Extract the [X, Y] coordinate from the center of the cell holding the provided text.  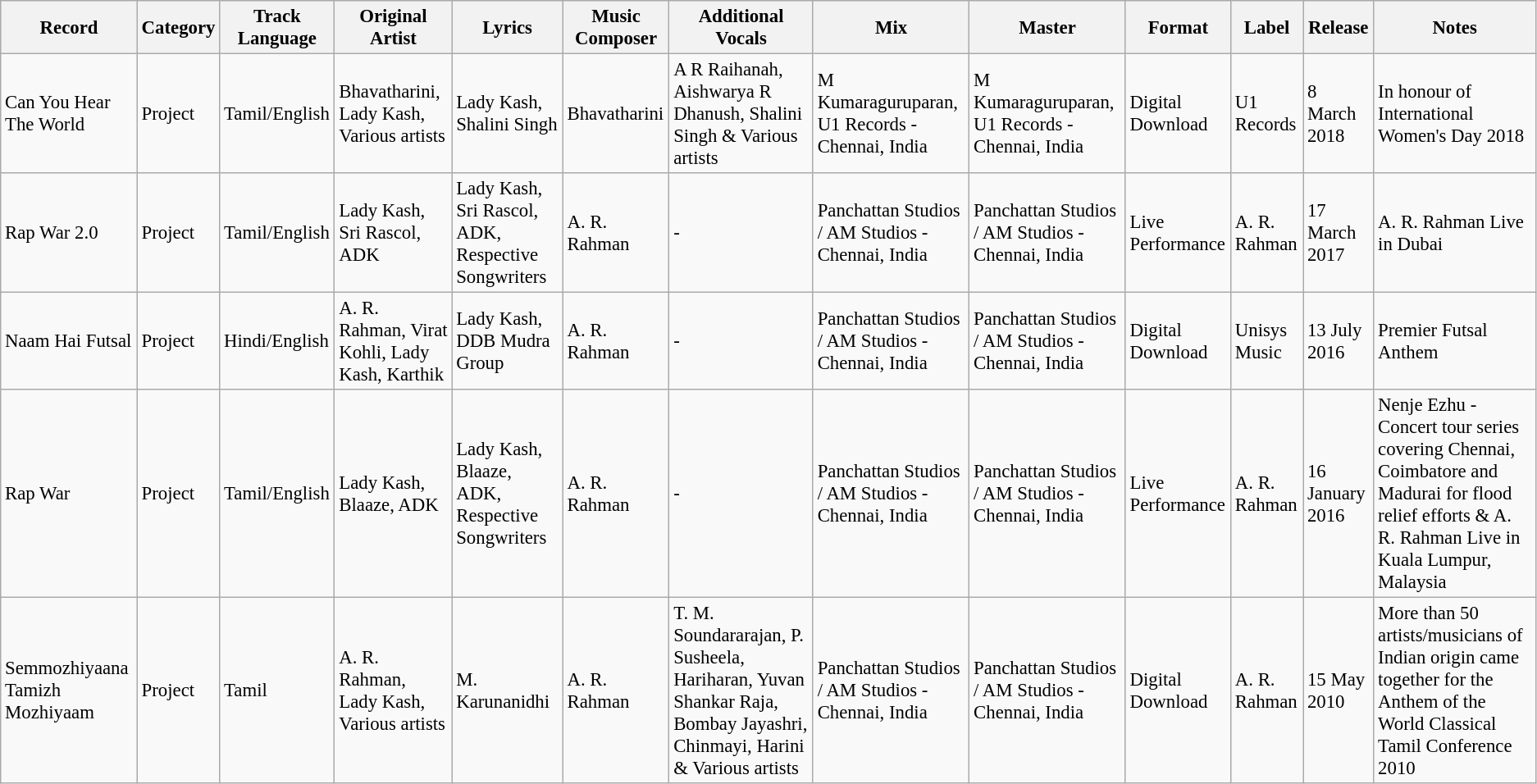
8 March 2018 [1339, 114]
A. R. Rahman, Virat Kohli, Lady Kash, Karthik [394, 341]
13 July 2016 [1339, 341]
Additional Vocals [741, 28]
Rap War 2.0 [69, 233]
Music Composer [616, 28]
Lady Kash, Sri Rascol, ADK, Respective Songwriters [507, 233]
16 January 2016 [1339, 494]
Nenje Ezhu - Concert tour series covering Chennai, Coimbatore and Madurai for flood relief efforts & A. R. Rahman Live in Kuala Lumpur, Malaysia [1455, 494]
Format [1178, 28]
Bhavatharini, Lady Kash, Various artists [394, 114]
Lyrics [507, 28]
Lady Kash, Blaaze, ADK, Respective Songwriters [507, 494]
Original Artist [394, 28]
Can You Hear The World [69, 114]
Lady Kash, DDB Mudra Group [507, 341]
Lady Kash, Shalini Singh [507, 114]
Mix [891, 28]
In honour of International Women's Day 2018 [1455, 114]
Lady Kash, Blaaze, ADK [394, 494]
Naam Hai Futsal [69, 341]
Track Language [277, 28]
Tamil [277, 691]
Category [178, 28]
Unisys Music [1267, 341]
Notes [1455, 28]
Record [69, 28]
Release [1339, 28]
A. R. Rahman, Lady Kash, Various artists [394, 691]
Premier Futsal Anthem [1455, 341]
Master [1047, 28]
Rap War [69, 494]
A. R. Rahman Live in Dubai [1455, 233]
A R Raihanah, Aishwarya R Dhanush, Shalini Singh & Various artists [741, 114]
17 March 2017 [1339, 233]
15 May 2010 [1339, 691]
T. M. Soundararajan, P. Susheela, Hariharan, Yuvan Shankar Raja, Bombay Jayashri, Chinmayi, Harini & Various artists [741, 691]
Bhavatharini [616, 114]
Label [1267, 28]
M. Karunanidhi [507, 691]
Hindi/English [277, 341]
More than 50 artists/musicians of Indian origin came together for the Anthem of the World Classical Tamil Conference 2010 [1455, 691]
U1 Records [1267, 114]
Lady Kash, Sri Rascol, ADK [394, 233]
Semmozhiyaana Tamizh Mozhiyaam [69, 691]
